Pinpoint the cell where the given text exists, returning its (x, y) midpoint coordinate. 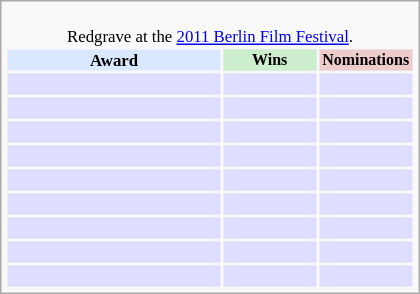
Award (114, 60)
Nominations (366, 60)
Wins (270, 60)
Redgrave at the 2011 Berlin Film Festival. (210, 28)
